Locate the cell with the specified text and output its [X, Y] center coordinate. 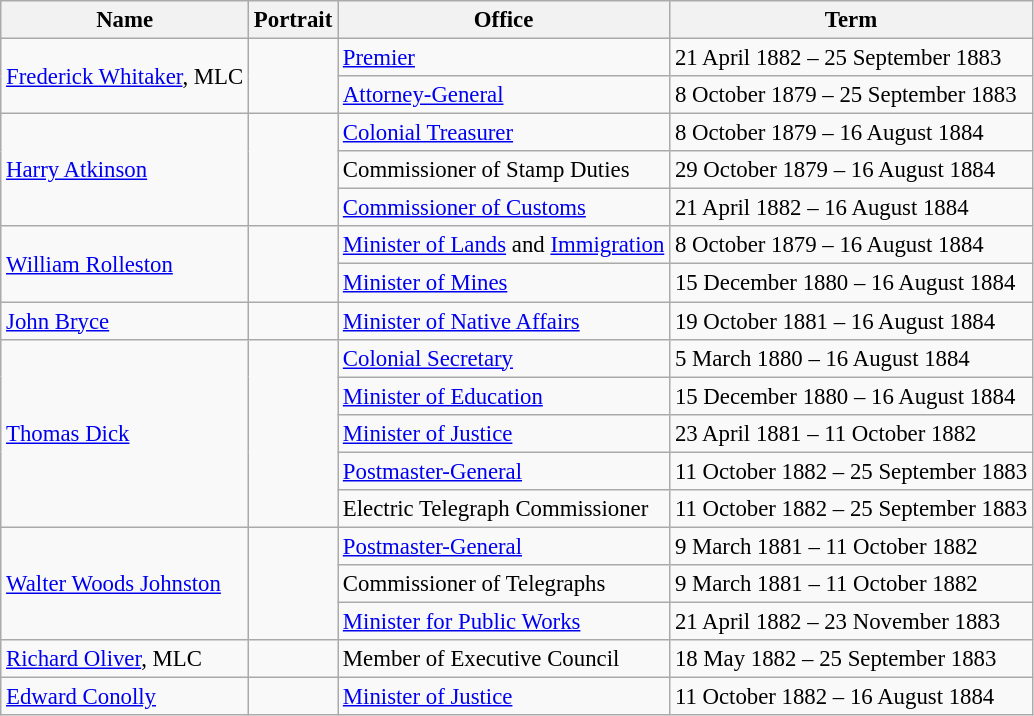
Minister of Mines [504, 283]
Commissioner of Stamp Duties [504, 170]
Member of Executive Council [504, 659]
11 October 1882 – 16 August 1884 [852, 697]
21 April 1882 – 16 August 1884 [852, 208]
21 April 1882 – 25 September 1883 [852, 58]
John Bryce [125, 321]
Commissioner of Telegraphs [504, 584]
William Rolleston [125, 264]
Electric Telegraph Commissioner [504, 509]
Attorney-General [504, 95]
19 October 1881 – 16 August 1884 [852, 321]
Premier [504, 58]
Name [125, 20]
Harry Atkinson [125, 170]
Colonial Treasurer [504, 133]
Colonial Secretary [504, 358]
18 May 1882 – 25 September 1883 [852, 659]
5 March 1880 – 16 August 1884 [852, 358]
Minister for Public Works [504, 621]
Term [852, 20]
Thomas Dick [125, 433]
Richard Oliver, MLC [125, 659]
Minister of Lands and Immigration [504, 245]
Minister of Native Affairs [504, 321]
Minister of Education [504, 396]
Portrait [294, 20]
8 October 1879 – 25 September 1883 [852, 95]
Walter Woods Johnston [125, 584]
23 April 1881 – 11 October 1882 [852, 433]
21 April 1882 – 23 November 1883 [852, 621]
Frederick Whitaker, MLC [125, 76]
29 October 1879 – 16 August 1884 [852, 170]
Commissioner of Customs [504, 208]
Edward Conolly [125, 697]
Office [504, 20]
